Search for the cell housing the specified text and yield its (x, y) center coordinate. 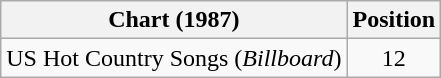
12 (394, 58)
US Hot Country Songs (Billboard) (174, 58)
Chart (1987) (174, 20)
Position (394, 20)
